Determine the (X, Y) coordinate at the center of the cell enclosing the given text.  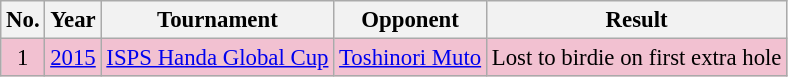
Result (636, 20)
Opponent (410, 20)
Year (73, 20)
Lost to birdie on first extra hole (636, 58)
Toshinori Muto (410, 58)
ISPS Handa Global Cup (218, 58)
Tournament (218, 20)
2015 (73, 58)
No. (23, 20)
1 (23, 58)
